Find where the given text appears and provide that cell's center as (X, Y) coordinate. 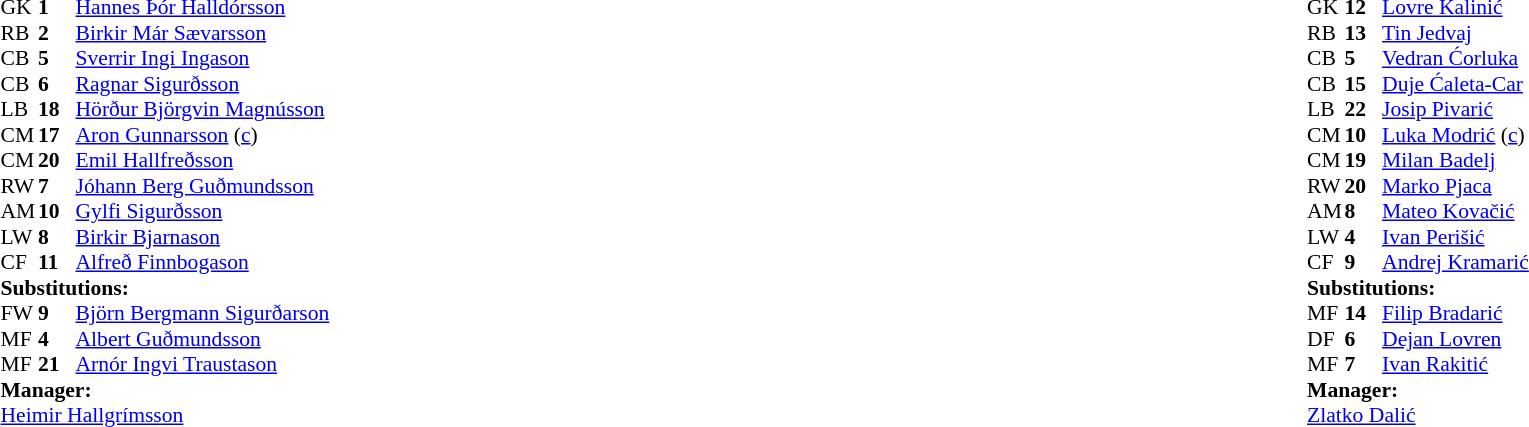
Luka Modrić (c) (1456, 135)
19 (1364, 161)
Birkir Már Sævarsson (203, 33)
FW (19, 313)
17 (57, 135)
2 (57, 33)
Filip Bradarić (1456, 313)
Tin Jedvaj (1456, 33)
Hörður Björgvin Magnússon (203, 109)
Dejan Lovren (1456, 339)
Ivan Rakitić (1456, 365)
18 (57, 109)
Mateo Kovačić (1456, 211)
Emil Hallfreðsson (203, 161)
Björn Bergmann Sigurðarson (203, 313)
Alfreð Finnbogason (203, 263)
Albert Guðmundsson (203, 339)
11 (57, 263)
15 (1364, 84)
Ragnar Sigurðsson (203, 84)
Duje Ćaleta-Car (1456, 84)
Marko Pjaca (1456, 186)
Milan Badelj (1456, 161)
Vedran Ćorluka (1456, 59)
13 (1364, 33)
Birkir Bjarnason (203, 237)
Josip Pivarić (1456, 109)
DF (1326, 339)
21 (57, 365)
Aron Gunnarsson (c) (203, 135)
Andrej Kramarić (1456, 263)
Sverrir Ingi Ingason (203, 59)
Jóhann Berg Guðmundsson (203, 186)
22 (1364, 109)
Ivan Perišić (1456, 237)
Arnór Ingvi Traustason (203, 365)
14 (1364, 313)
Gylfi Sigurðsson (203, 211)
